Locate the cell with the specified text and output its [X, Y] center coordinate. 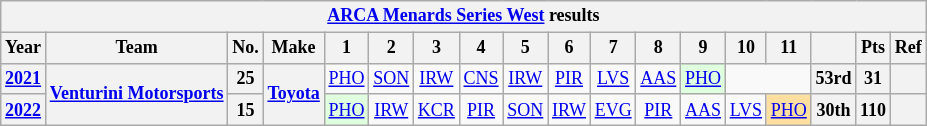
2 [392, 48]
No. [246, 48]
53rd [834, 78]
Venturini Motorsports [136, 94]
11 [788, 48]
Ref [908, 48]
Toyota [294, 94]
1 [346, 48]
2022 [24, 110]
31 [874, 78]
Year [24, 48]
15 [246, 110]
30th [834, 110]
KCR [437, 110]
6 [570, 48]
ARCA Menards Series West results [464, 16]
2021 [24, 78]
7 [613, 48]
Make [294, 48]
Team [136, 48]
110 [874, 110]
4 [481, 48]
10 [746, 48]
9 [704, 48]
25 [246, 78]
Pts [874, 48]
3 [437, 48]
EVG [613, 110]
8 [658, 48]
CNS [481, 78]
5 [526, 48]
